Determine the [x, y] coordinate at the center of the cell enclosing the given text.  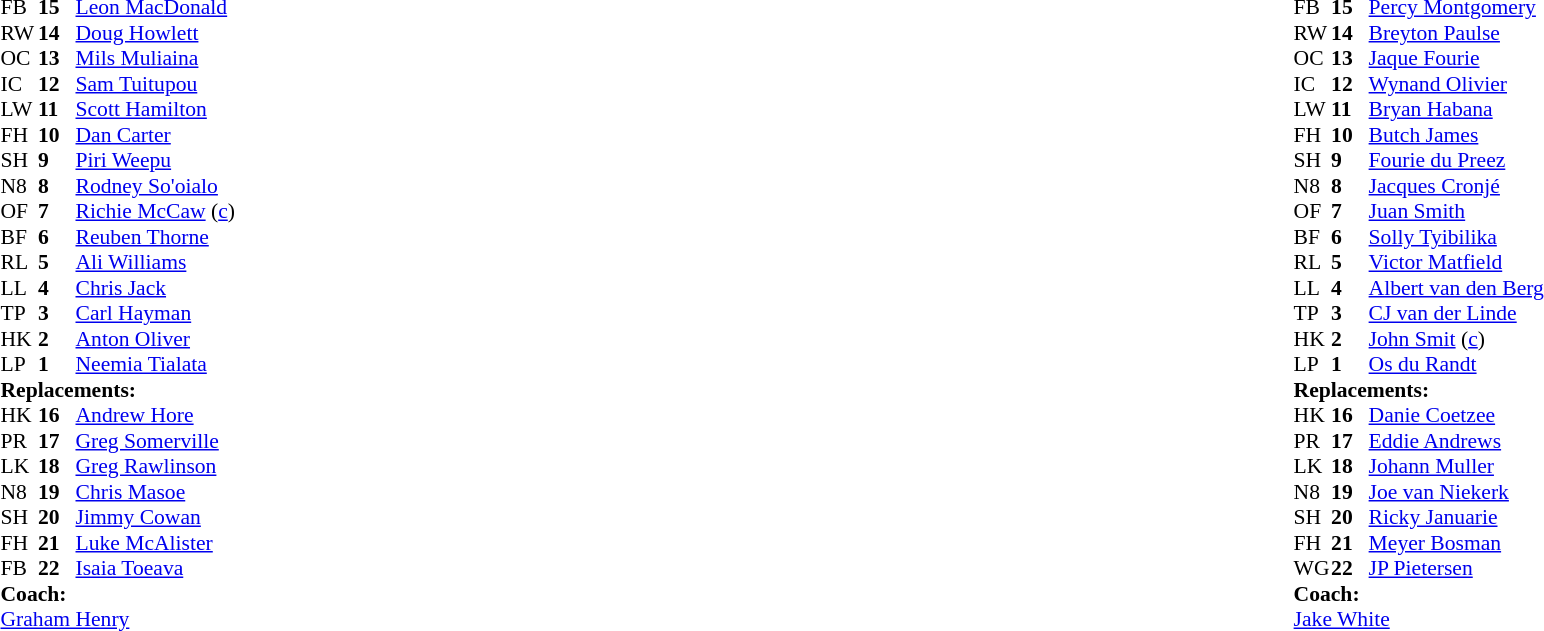
Ali Williams [156, 263]
Sam Tuitupou [156, 84]
Solly Tyibilika [1456, 237]
Ricky Januarie [1456, 517]
Os du Randt [1456, 365]
Reuben Thorne [156, 237]
Doug Howlett [156, 33]
Jimmy Cowan [156, 517]
Andrew Hore [156, 415]
Eddie Andrews [1456, 441]
Neemia Tialata [156, 365]
Carl Hayman [156, 313]
Greg Somerville [156, 441]
Juan Smith [1456, 211]
Luke McAlister [156, 543]
Fourie du Preez [1456, 161]
Piri Weepu [156, 161]
Albert van den Berg [1456, 288]
FB [19, 569]
Rodney So'oialo [156, 186]
Greg Rawlinson [156, 467]
Wynand Olivier [1456, 84]
Anton Oliver [156, 339]
Jaque Fourie [1456, 59]
Bryan Habana [1456, 109]
Jacques Cronjé [1456, 186]
Joe van Niekerk [1456, 492]
Johann Muller [1456, 467]
Chris Jack [156, 288]
Danie Coetzee [1456, 415]
Meyer Bosman [1456, 543]
Isaia Toeava [156, 569]
Mils Muliaina [156, 59]
Chris Masoe [156, 492]
John Smit (c) [1456, 339]
Richie McCaw (c) [156, 211]
Scott Hamilton [156, 109]
Victor Matfield [1456, 263]
Butch James [1456, 135]
Dan Carter [156, 135]
WG [1313, 569]
JP Pietersen [1456, 569]
CJ van der Linde [1456, 313]
Breyton Paulse [1456, 33]
